Provide the [x, y] coordinate of the cell's center where the given text is located.  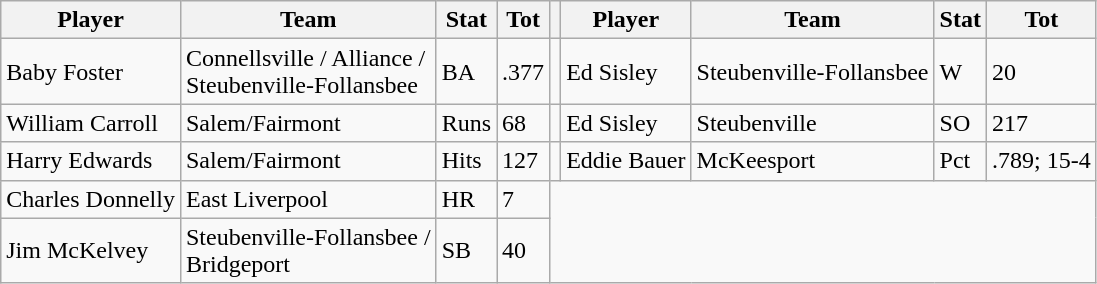
Harry Edwards [91, 161]
Runs [466, 123]
Hits [466, 161]
127 [524, 161]
HR [466, 199]
20 [1041, 72]
7 [524, 199]
Baby Foster [91, 72]
SO [960, 123]
Pct [960, 161]
BA [466, 72]
.377 [524, 72]
68 [524, 123]
217 [1041, 123]
W [960, 72]
Connellsville / Alliance /Steubenville-Follansbee [308, 72]
Steubenville-Follansbee /Bridgeport [308, 250]
Eddie Bauer [626, 161]
East Liverpool [308, 199]
Steubenville-Follansbee [812, 72]
William Carroll [91, 123]
Steubenville [812, 123]
Charles Donnelly [91, 199]
.789; 15-4 [1041, 161]
Jim McKelvey [91, 250]
McKeesport [812, 161]
SB [466, 250]
40 [524, 250]
